Provide the [x, y] coordinate of the cell's center where the given text is located.  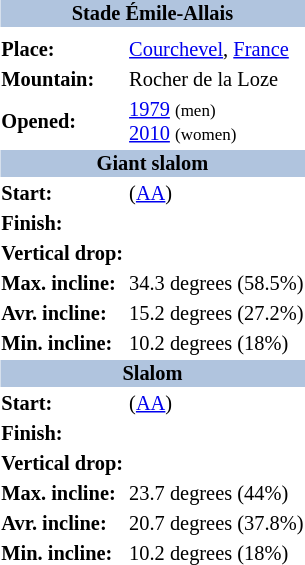
34.3 degrees (58.5%) [216, 284]
Rocher de la Loze [216, 80]
Min. incline: [62, 344]
15.2 degrees (27.2%) [216, 314]
Opened: [62, 122]
Slalom [152, 374]
23.7 degrees (44%) [216, 494]
Giant slalom [152, 164]
20.7 degrees (37.8%) [216, 524]
10.2 degrees (18%) [216, 344]
Place: [62, 50]
Stade Émile-Allais [152, 14]
1979 (men)2010 (women) [216, 122]
Mountain: [62, 80]
Courchevel, France [216, 50]
